Find where the given text appears and provide that cell's center as [X, Y] coordinate. 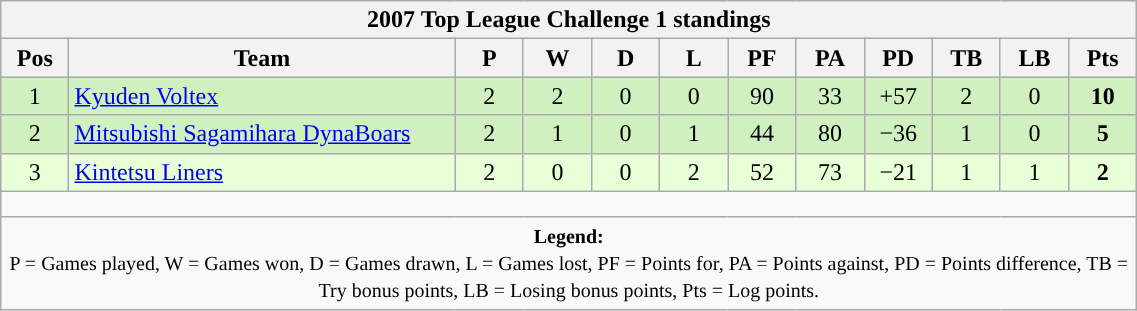
5 [1103, 134]
PA [830, 58]
10 [1103, 96]
P [489, 58]
LB [1034, 58]
Pts [1103, 58]
Mitsubishi Sagamihara DynaBoars [262, 134]
+57 [898, 96]
2007 Top League Challenge 1 standings [569, 20]
Team [262, 58]
Kintetsu Liners [262, 172]
−21 [898, 172]
Kyuden Voltex [262, 96]
3 [35, 172]
33 [830, 96]
90 [762, 96]
73 [830, 172]
TB [966, 58]
W [557, 58]
52 [762, 172]
PD [898, 58]
44 [762, 134]
L [694, 58]
−36 [898, 134]
80 [830, 134]
D [625, 58]
Pos [35, 58]
PF [762, 58]
